Detect which cell encompasses the target text, then output its (X, Y) center coordinate. 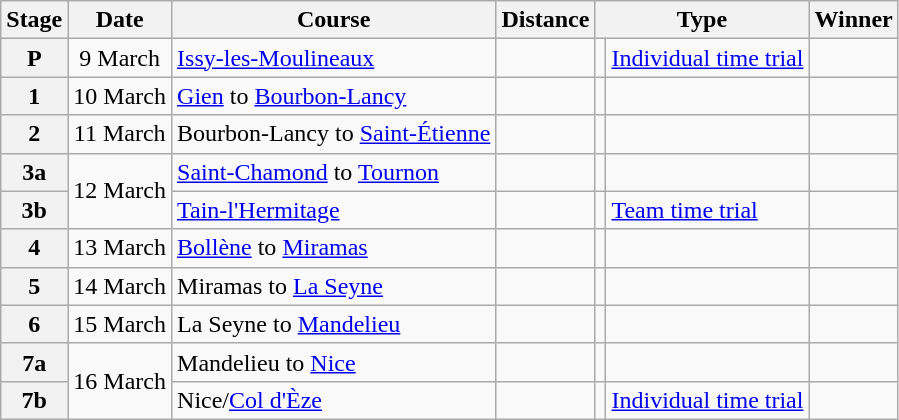
14 March (120, 286)
Bollène to Miramas (334, 248)
Stage (34, 20)
Tain-l'Hermitage (334, 210)
Course (334, 20)
Gien to Bourbon-Lancy (334, 96)
Team time trial (708, 210)
Winner (854, 20)
3b (34, 210)
Mandelieu to Nice (334, 362)
5 (34, 286)
7b (34, 400)
4 (34, 248)
Bourbon-Lancy to Saint-Étienne (334, 134)
12 March (120, 191)
Nice/Col d'Èze (334, 400)
Saint-Chamond to Tournon (334, 172)
3a (34, 172)
Distance (546, 20)
2 (34, 134)
P (34, 58)
La Seyne to Mandelieu (334, 324)
1 (34, 96)
13 March (120, 248)
7a (34, 362)
11 March (120, 134)
Date (120, 20)
16 March (120, 381)
Issy-les-Moulineaux (334, 58)
15 March (120, 324)
10 March (120, 96)
Miramas to La Seyne (334, 286)
6 (34, 324)
Type (702, 20)
9 March (120, 58)
